Determine the [x, y] coordinate at the center of the cell enclosing the given text.  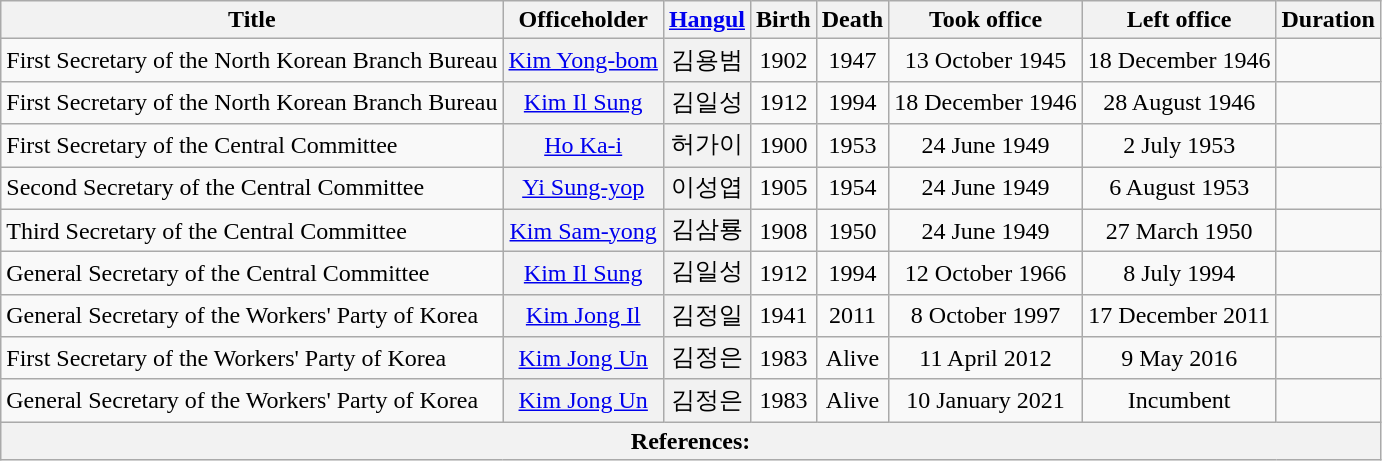
1950 [852, 230]
김용범 [706, 60]
First Secretary of the Central Committee [252, 146]
10 January 2021 [986, 400]
Second Secretary of the Central Committee [252, 188]
1953 [852, 146]
11 April 2012 [986, 358]
Kim Yong-bom [583, 60]
Birth [784, 20]
Death [852, 20]
김정일 [706, 316]
Title [252, 20]
이성엽 [706, 188]
Incumbent [1179, 400]
1908 [784, 230]
2 July 1953 [1179, 146]
Ho Ka-i [583, 146]
9 May 2016 [1179, 358]
Yi Sung-yop [583, 188]
1905 [784, 188]
12 October 1966 [986, 274]
References: [691, 441]
Kim Sam-yong [583, 230]
6 August 1953 [1179, 188]
Third Secretary of the Central Committee [252, 230]
Hangul [706, 20]
28 August 1946 [1179, 102]
First Secretary of the Workers' Party of Korea [252, 358]
2011 [852, 316]
Officeholder [583, 20]
1941 [784, 316]
1900 [784, 146]
Left office [1179, 20]
13 October 1945 [986, 60]
1902 [784, 60]
8 October 1997 [986, 316]
General Secretary of the Central Committee [252, 274]
Took office [986, 20]
1954 [852, 188]
김삼룡 [706, 230]
1947 [852, 60]
Kim Jong Il [583, 316]
8 July 1994 [1179, 274]
17 December 2011 [1179, 316]
27 March 1950 [1179, 230]
허가이 [706, 146]
Duration [1328, 20]
